Identify which cell holds the provided text, then report its [X, Y] central coordinate. 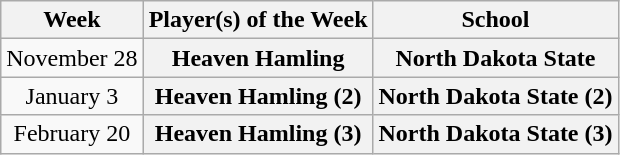
February 20 [72, 134]
January 3 [72, 96]
North Dakota State (2) [496, 96]
School [496, 20]
Week [72, 20]
North Dakota State [496, 58]
Heaven Hamling [258, 58]
November 28 [72, 58]
Player(s) of the Week [258, 20]
Heaven Hamling (2) [258, 96]
Heaven Hamling (3) [258, 134]
North Dakota State (3) [496, 134]
